Find where the given text appears and provide that cell's center as (x, y) coordinate. 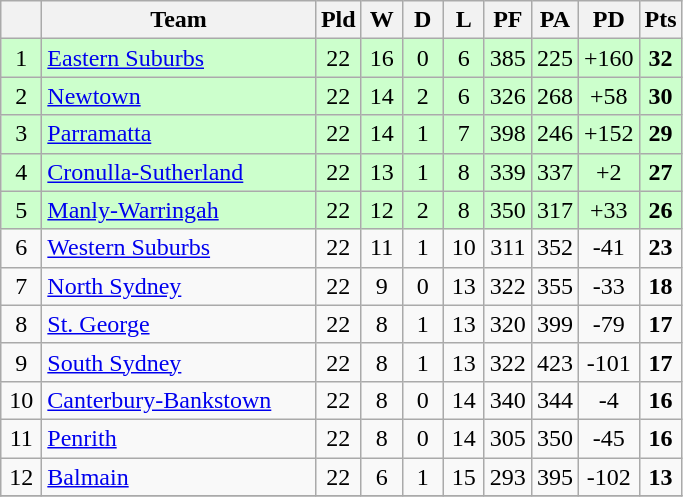
St. George (179, 324)
32 (660, 58)
326 (508, 96)
311 (508, 248)
-102 (608, 477)
-101 (608, 362)
340 (508, 400)
Manly-Warringah (179, 210)
3 (22, 134)
Western Suburbs (179, 248)
PF (508, 20)
423 (554, 362)
North Sydney (179, 286)
317 (554, 210)
352 (554, 248)
-33 (608, 286)
+152 (608, 134)
PA (554, 20)
246 (554, 134)
L (464, 20)
W (382, 20)
Team (179, 20)
Canterbury-Bankstown (179, 400)
+33 (608, 210)
4 (22, 172)
South Sydney (179, 362)
Newtown (179, 96)
385 (508, 58)
-4 (608, 400)
Pld (338, 20)
30 (660, 96)
Pts (660, 20)
26 (660, 210)
23 (660, 248)
Cronulla-Sutherland (179, 172)
344 (554, 400)
355 (554, 286)
27 (660, 172)
395 (554, 477)
-41 (608, 248)
29 (660, 134)
PD (608, 20)
+160 (608, 58)
15 (464, 477)
Penrith (179, 438)
399 (554, 324)
320 (508, 324)
337 (554, 172)
D (422, 20)
Parramatta (179, 134)
268 (554, 96)
5 (22, 210)
305 (508, 438)
+58 (608, 96)
293 (508, 477)
398 (508, 134)
+2 (608, 172)
-45 (608, 438)
Eastern Suburbs (179, 58)
339 (508, 172)
225 (554, 58)
Balmain (179, 477)
18 (660, 286)
-79 (608, 324)
